Return [X, Y] of the center of cell containing provided text 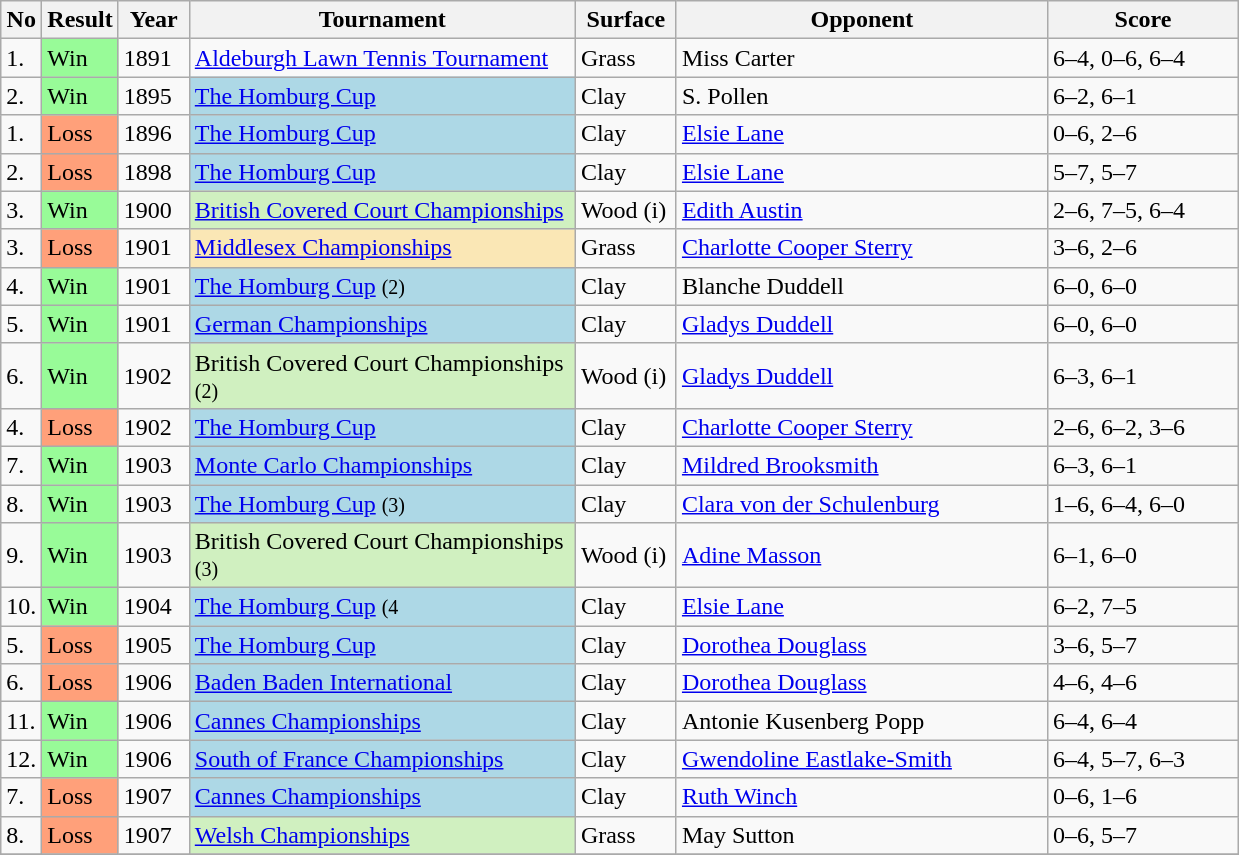
6–2, 7–5 [1142, 607]
2–6, 6–2, 3–6 [1142, 427]
9. [22, 556]
11. [22, 721]
British Covered Court Championships [382, 210]
6–4, 5–7, 6–3 [1142, 759]
6–2, 6–1 [1142, 96]
The Homburg Cup (4 [382, 607]
Miss Carter [862, 58]
Surface [626, 20]
12. [22, 759]
German Championships [382, 324]
10. [22, 607]
May Sutton [862, 835]
Tournament [382, 20]
Blanche Duddell [862, 286]
1891 [154, 58]
Score [1142, 20]
Antonie Kusenberg Popp [862, 721]
Result [80, 20]
No [22, 20]
1905 [154, 645]
2–6, 7–5, 6–4 [1142, 210]
Gwendoline Eastlake-Smith [862, 759]
6–1, 6–0 [1142, 556]
3–6, 5–7 [1142, 645]
1895 [154, 96]
5–7, 5–7 [1142, 172]
0–6, 5–7 [1142, 835]
Monte Carlo Championships [382, 465]
1900 [154, 210]
Welsh Championships [382, 835]
4–6, 4–6 [1142, 683]
British Covered Court Championships (3) [382, 556]
1–6, 6–4, 6–0 [1142, 503]
3–6, 2–6 [1142, 248]
Mildred Brooksmith [862, 465]
0–6, 1–6 [1142, 797]
1904 [154, 607]
Middlesex Championships [382, 248]
Ruth Winch [862, 797]
Edith Austin [862, 210]
Year [154, 20]
6–4, 0–6, 6–4 [1142, 58]
0–6, 2–6 [1142, 134]
British Covered Court Championships (2) [382, 376]
Adine Masson [862, 556]
The Homburg Cup (2) [382, 286]
Clara von der Schulenburg [862, 503]
6–4, 6–4 [1142, 721]
S. Pollen [862, 96]
1896 [154, 134]
Aldeburgh Lawn Tennis Tournament [382, 58]
Opponent [862, 20]
1898 [154, 172]
The Homburg Cup (3) [382, 503]
South of France Championships [382, 759]
Baden Baden International [382, 683]
